Extract the [x, y] coordinate from the center of the cell holding the provided text.  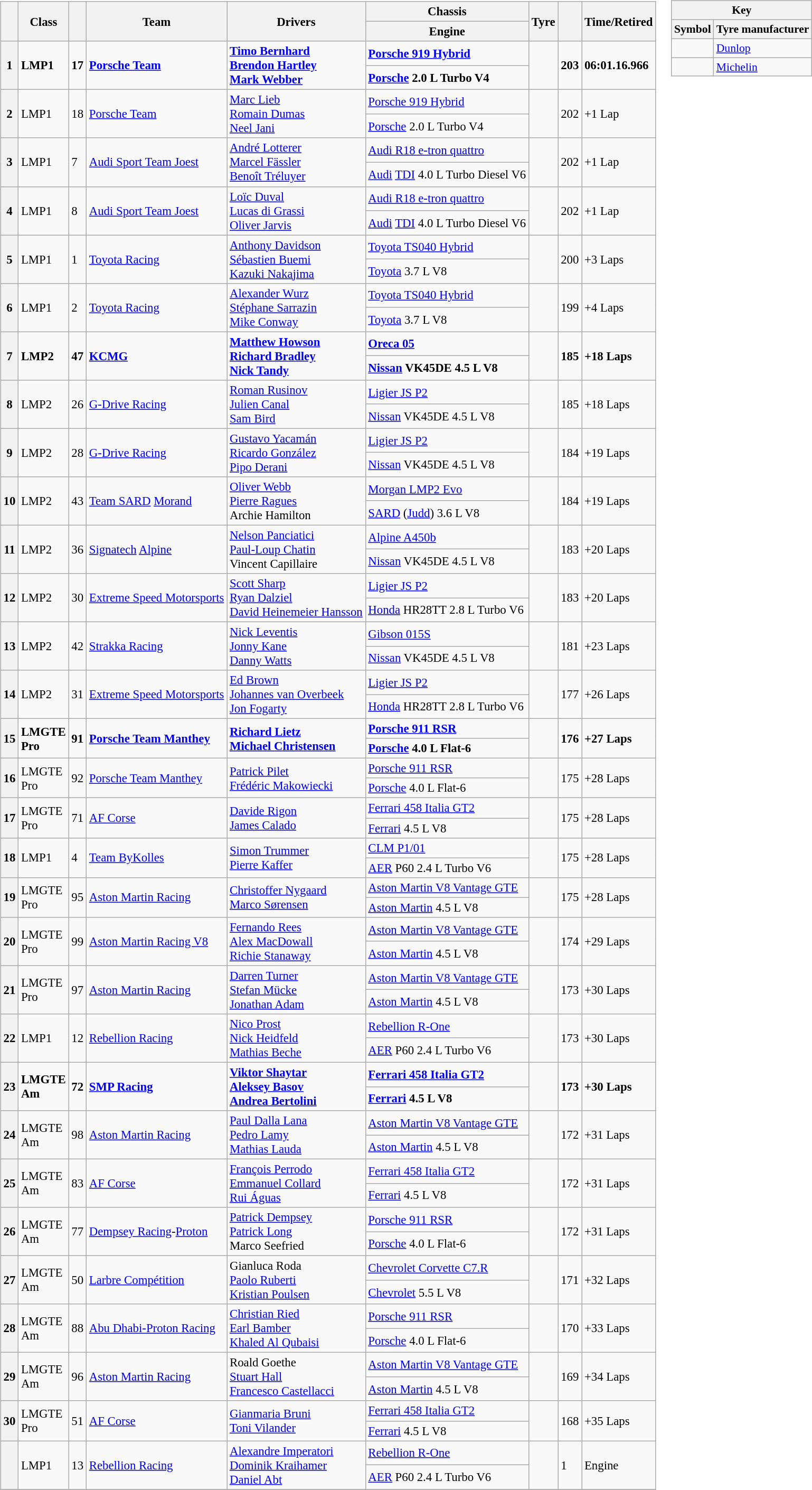
Dunlop [763, 48]
Gianmaria Bruni Toni Vilander [296, 1421]
24 [10, 1135]
Alpine A450b [447, 537]
Davide Rigon James Calado [296, 818]
3 [10, 162]
43 [77, 501]
Matthew Howson Richard Bradley Nick Tandy [296, 356]
Timo Bernhard Brendon Hartley Mark Webber [296, 65]
Alexander Wurz Stéphane Sarrazin Mike Conway [296, 307]
50 [77, 1280]
177 [570, 695]
27 [10, 1280]
92 [77, 779]
SMP Racing [156, 1086]
André Lotterer Marcel Fässler Benoît Tréluyer [296, 162]
171 [570, 1280]
98 [77, 1135]
Aston Martin Racing V8 [156, 941]
181 [570, 646]
97 [77, 990]
Signatech Alpine [156, 549]
Chevrolet 5.5 L V8 [447, 1292]
31 [77, 695]
Gustavo Yacamán Ricardo González Pipo Derani [296, 453]
CLM P1/01 [447, 848]
200 [570, 259]
21 [10, 990]
Class [43, 21]
96 [77, 1377]
15 [10, 738]
Anthony Davidson Sébastien Buemi Kazuki Nakajima [296, 259]
5 [10, 259]
Alexandre Imperatori Dominik Kraihamer Daniel Abt [296, 1465]
99 [77, 941]
11 [10, 549]
Nico Prost Nick Heidfeld Mathias Beche [296, 1038]
Tyre manufacturer [763, 29]
203 [570, 65]
Roald Goethe Stuart Hall Francesco Castellacci [296, 1377]
François Perrodo Emmanuel Collard Rui Águas [296, 1183]
Tyre [544, 21]
19 [10, 897]
Oliver Webb Pierre Ragues Archie Hamilton [296, 501]
Michelin [763, 67]
Key [742, 11]
9 [10, 453]
42 [77, 646]
168 [570, 1421]
Nelson Panciatici Paul-Loup Chatin Vincent Capillaire [296, 549]
+32 Laps [619, 1280]
23 [10, 1086]
KCMG [156, 356]
Roman Rusinov Julien Canal Sam Bird [296, 404]
Fernando Rees Alex MacDowall Richie Stanaway [296, 941]
47 [77, 356]
169 [570, 1377]
176 [570, 738]
Christian Ried Earl Bamber Khaled Al Qubaisi [296, 1328]
Nick Leventis Jonny Kane Danny Watts [296, 646]
+34 Laps [619, 1377]
25 [10, 1183]
Gianluca Roda Paolo Ruberti Kristian Poulsen [296, 1280]
06:01.16.966 [619, 65]
10 [10, 501]
83 [77, 1183]
174 [570, 941]
22 [10, 1038]
Abu Dhabi-Proton Racing [156, 1328]
+29 Laps [619, 941]
72 [77, 1086]
+4 Laps [619, 307]
14 [10, 695]
Paul Dalla Lana Pedro Lamy Mathias Lauda [296, 1135]
20 [10, 941]
Dempsey Racing-Proton [156, 1232]
88 [77, 1328]
SARD (Judd) 3.6 L V8 [447, 513]
Time/Retired [619, 21]
29 [10, 1377]
Chassis [447, 12]
Scott Sharp Ryan Dalziel David Heinemeier Hansson [296, 598]
+23 Laps [619, 646]
Chevrolet Corvette C7.R [447, 1268]
71 [77, 818]
Team SARD Morand [156, 501]
77 [77, 1232]
Gibson 015S [447, 634]
51 [77, 1421]
+3 Laps [619, 259]
Strakka Racing [156, 646]
Oreca 05 [447, 344]
Patrick Dempsey Patrick Long Marco Seefried [296, 1232]
+33 Laps [619, 1328]
Larbre Compétition [156, 1280]
Symbol [693, 29]
Simon Trummer Pierre Kaffer [296, 858]
Marc Lieb Romain Dumas Neel Jani [296, 114]
6 [10, 307]
+35 Laps [619, 1421]
199 [570, 307]
170 [570, 1328]
16 [10, 779]
Team [156, 21]
95 [77, 897]
36 [77, 549]
Team ByKolles [156, 858]
91 [77, 738]
Patrick Pilet Frédéric Makowiecki [296, 779]
Darren Turner Stefan Mücke Jonathan Adam [296, 990]
Loïc Duval Lucas di Grassi Oliver Jarvis [296, 211]
Morgan LMP2 Evo [447, 489]
Drivers [296, 21]
Richard Lietz Michael Christensen [296, 738]
+26 Laps [619, 695]
Ed Brown Johannes van Overbeek Jon Fogarty [296, 695]
Christoffer Nygaard Marco Sørensen [296, 897]
+27 Laps [619, 738]
Viktor Shaytar Aleksey Basov Andrea Bertolini [296, 1086]
